Find where the given text appears and provide that cell's center as (x, y) coordinate. 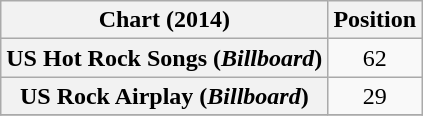
US Hot Rock Songs (Billboard) (164, 58)
62 (375, 58)
Position (375, 20)
US Rock Airplay (Billboard) (164, 96)
Chart (2014) (164, 20)
29 (375, 96)
